Identify which cell holds the provided text, then report its (X, Y) central coordinate. 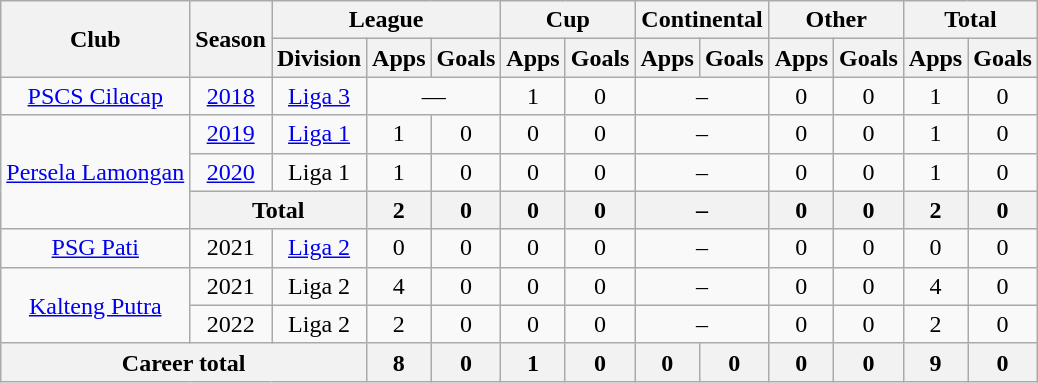
Division (320, 58)
Persela Lamongan (96, 172)
Cup (568, 20)
Club (96, 39)
Liga 3 (320, 96)
8 (399, 362)
2020 (231, 172)
2022 (231, 324)
— (434, 96)
Kalteng Putra (96, 305)
Continental (702, 20)
2018 (231, 96)
Season (231, 39)
9 (935, 362)
2019 (231, 134)
PSG Pati (96, 248)
League (386, 20)
Career total (184, 362)
Other (836, 20)
PSCS Cilacap (96, 96)
